Locate the cell with the specified text and output its (x, y) center coordinate. 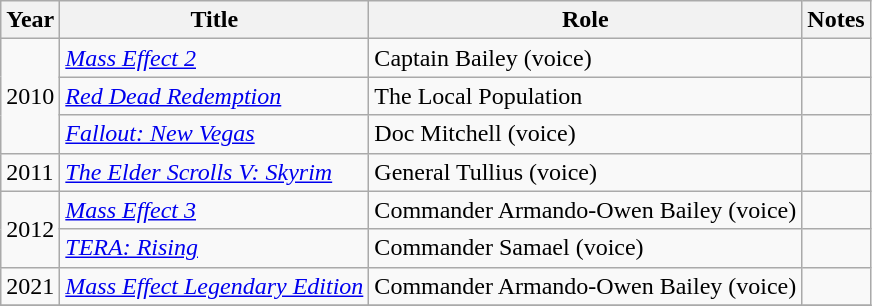
2011 (30, 172)
Red Dead Redemption (214, 96)
TERA: Rising (214, 248)
Commander Samael (voice) (586, 248)
General Tullius (voice) (586, 172)
2021 (30, 286)
Captain Bailey (voice) (586, 58)
Year (30, 20)
Mass Effect Legendary Edition (214, 286)
2010 (30, 96)
Doc Mitchell (voice) (586, 134)
Mass Effect 3 (214, 210)
Title (214, 20)
The Local Population (586, 96)
The Elder Scrolls V: Skyrim (214, 172)
Fallout: New Vegas (214, 134)
Mass Effect 2 (214, 58)
2012 (30, 229)
Notes (836, 20)
Role (586, 20)
